Detect which cell encompasses the target text, then output its [x, y] center coordinate. 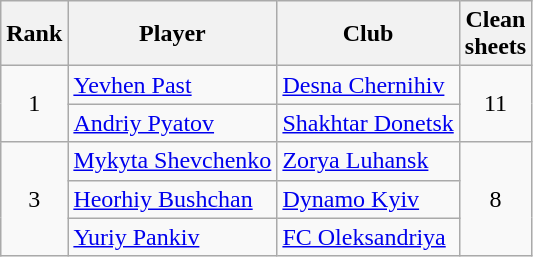
Heorhiy Bushchan [172, 199]
11 [495, 104]
Andriy Pyatov [172, 123]
Shakhtar Donetsk [368, 123]
Rank [34, 34]
Desna Chernihiv [368, 85]
Yuriy Pankiv [172, 237]
Yevhen Past [172, 85]
FC Oleksandriya [368, 237]
Cleansheets [495, 34]
1 [34, 104]
Zorya Luhansk [368, 161]
Club [368, 34]
3 [34, 199]
Dynamo Kyiv [368, 199]
8 [495, 199]
Mykyta Shevchenko [172, 161]
Player [172, 34]
